Locate the cell with the specified text and output its (X, Y) center coordinate. 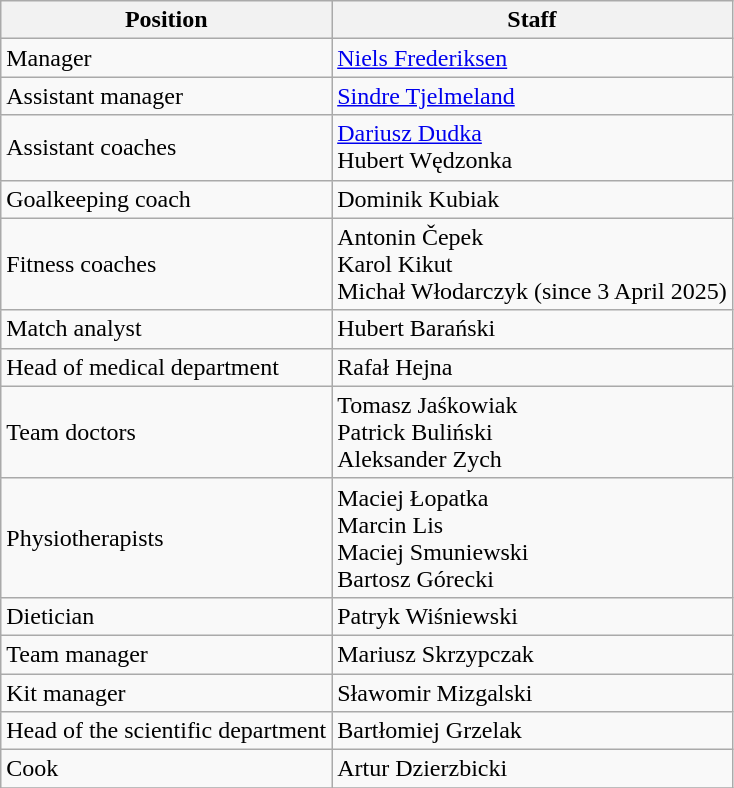
Goalkeeping coach (166, 199)
Match analyst (166, 329)
Rafał Hejna (532, 367)
Physiotherapists (166, 538)
Maciej Łopatka Marcin Lis Maciej Smuniewski Bartosz Górecki (532, 538)
Fitness coaches (166, 264)
Cook (166, 769)
Assistant manager (166, 96)
Position (166, 20)
Niels Frederiksen (532, 58)
Patryk Wiśniewski (532, 616)
Bartłomiej Grzelak (532, 731)
Mariusz Skrzypczak (532, 654)
Head of medical department (166, 367)
Dariusz Dudka Hubert Wędzonka (532, 148)
Dominik Kubiak (532, 199)
Staff (532, 20)
Sindre Tjelmeland (532, 96)
Team manager (166, 654)
Hubert Barański (532, 329)
Team doctors (166, 432)
Artur Dzierzbicki (532, 769)
Kit manager (166, 693)
Tomasz Jaśkowiak Patrick Buliński Aleksander Zych (532, 432)
Assistant coaches (166, 148)
Head of the scientific department (166, 731)
Dietician (166, 616)
Sławomir Mizgalski (532, 693)
Manager (166, 58)
Antonin Čepek Karol Kikut Michał Włodarczyk (since 3 April 2025) (532, 264)
